Scan for the cell matching the given text and deliver its (x, y) coordinate at center. 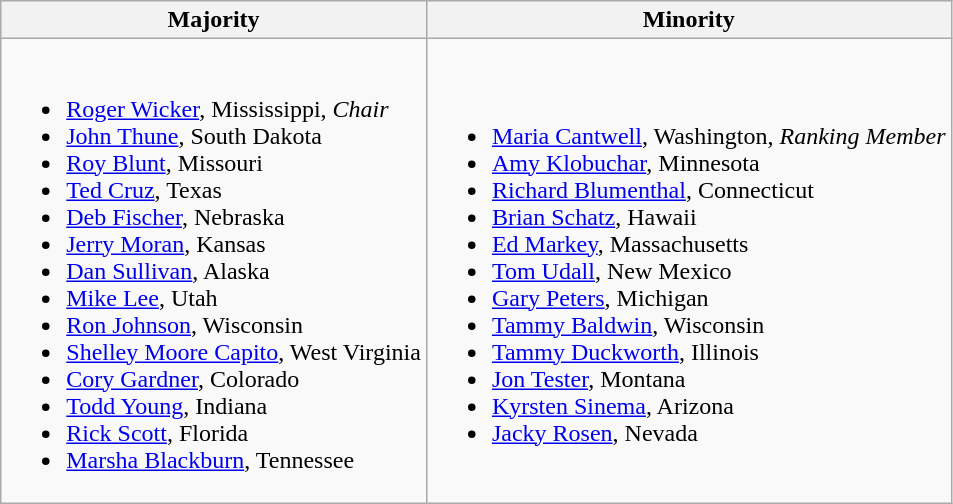
Majority (214, 20)
Minority (688, 20)
